Return the [x, y] coordinate for the center point of the cell that contains the specified text.  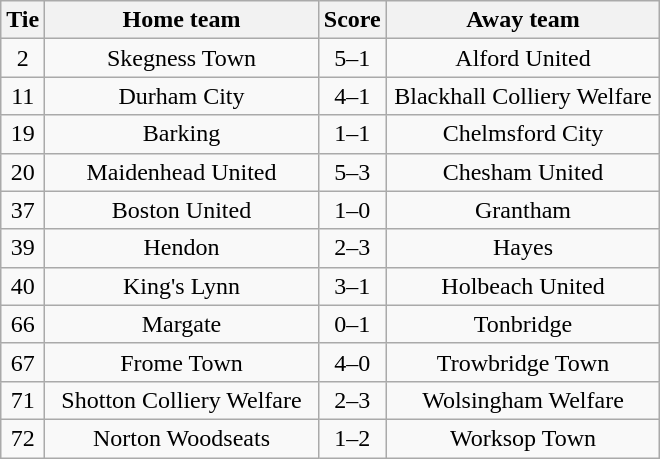
Score [352, 20]
39 [23, 248]
11 [23, 96]
Frome Town [182, 362]
2 [23, 58]
19 [23, 134]
Margate [182, 324]
Home team [182, 20]
67 [23, 362]
Norton Woodseats [182, 438]
Chesham United [523, 172]
Tonbridge [523, 324]
72 [23, 438]
71 [23, 400]
Wolsingham Welfare [523, 400]
Trowbridge Town [523, 362]
Away team [523, 20]
King's Lynn [182, 286]
4–0 [352, 362]
37 [23, 210]
Holbeach United [523, 286]
3–1 [352, 286]
Hendon [182, 248]
Alford United [523, 58]
1–1 [352, 134]
1–0 [352, 210]
Shotton Colliery Welfare [182, 400]
5–3 [352, 172]
Barking [182, 134]
Skegness Town [182, 58]
0–1 [352, 324]
Durham City [182, 96]
Boston United [182, 210]
Tie [23, 20]
1–2 [352, 438]
Hayes [523, 248]
Chelmsford City [523, 134]
Grantham [523, 210]
Worksop Town [523, 438]
66 [23, 324]
Blackhall Colliery Welfare [523, 96]
40 [23, 286]
Maidenhead United [182, 172]
5–1 [352, 58]
20 [23, 172]
4–1 [352, 96]
